Detect which cell encompasses the target text, then output its [X, Y] center coordinate. 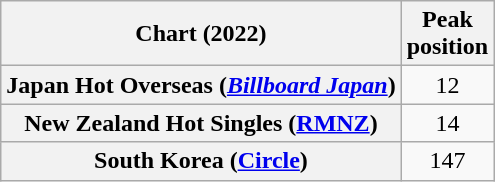
Japan Hot Overseas (Billboard Japan) [201, 85]
Chart (2022) [201, 34]
South Korea (Circle) [201, 161]
14 [447, 123]
147 [447, 161]
12 [447, 85]
New Zealand Hot Singles (RMNZ) [201, 123]
Peakposition [447, 34]
